Find where the given text appears and provide that cell's center as (X, Y) coordinate. 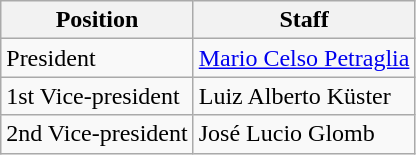
1st Vice-president (97, 96)
Mario Celso Petraglia (304, 58)
Staff (304, 20)
2nd Vice-president (97, 134)
Luiz Alberto Küster (304, 96)
José Lucio Glomb (304, 134)
President (97, 58)
Position (97, 20)
